Extract the [x, y] coordinate from the center of the cell holding the provided text.  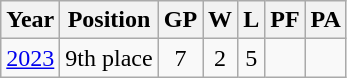
9th place [109, 58]
7 [180, 58]
Year [30, 20]
W [220, 20]
PF [285, 20]
2 [220, 58]
PA [326, 20]
Position [109, 20]
2023 [30, 58]
L [252, 20]
GP [180, 20]
5 [252, 58]
